Search for the cell housing the specified text and yield its (x, y) center coordinate. 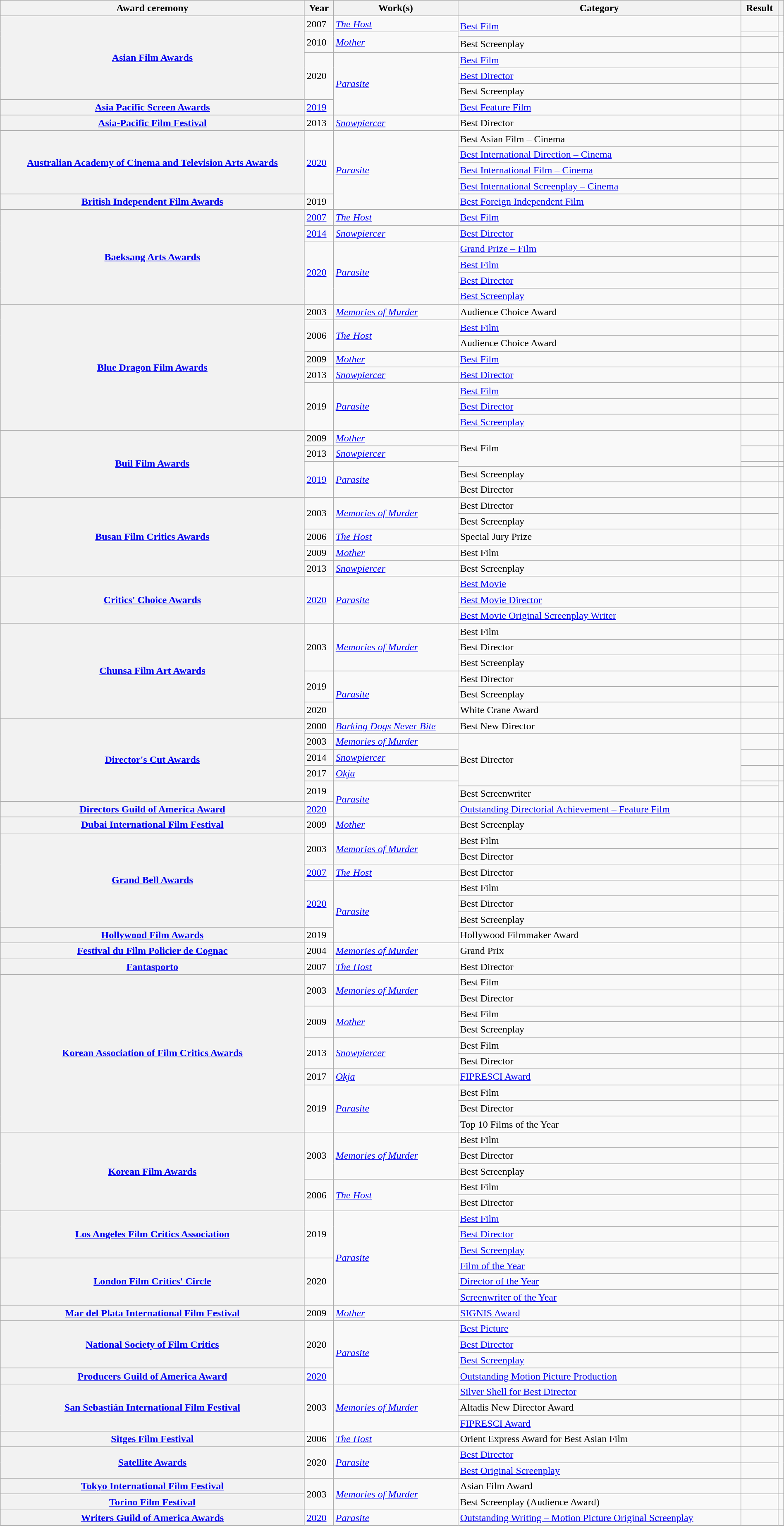
Asia Pacific Screen Awards (152, 107)
Best Feature Film (599, 107)
Outstanding Motion Picture Production (599, 1376)
Work(s) (395, 8)
Best Picture (599, 1329)
2000 (319, 726)
Directors Guild of America Award (152, 809)
Satellite Awards (152, 1463)
Asian Film Awards (152, 58)
Best Original Screenplay (599, 1471)
Buil Film Awards (152, 464)
Award ceremony (152, 8)
London Film Critics' Circle (152, 1282)
Fantasporto (152, 967)
Asian Film Award (599, 1486)
Silver Shell for Best Director (599, 1392)
Asia-Pacific Film Festival (152, 123)
Baeksang Arts Awards (152, 257)
Korean Association of Film Critics Awards (152, 1053)
Tokyo International Film Festival (152, 1486)
Best New Director (599, 726)
National Society of Film Critics (152, 1344)
Grand Prix (599, 951)
Mar del Plata International Film Festival (152, 1313)
Australian Academy of Cinema and Television Arts Awards (152, 162)
Top 10 Films of the Year (599, 1124)
Best Screenwriter (599, 793)
Busan Film Critics Awards (152, 537)
San Sebastián International Film Festival (152, 1407)
Film of the Year (599, 1266)
Los Angeles Film Critics Association (152, 1234)
Result (759, 8)
Best Movie Director (599, 600)
2010 (319, 42)
Chunsa Film Art Awards (152, 671)
Screenwriter of the Year (599, 1297)
Best Screenplay (Audience Award) (599, 1502)
Year (319, 8)
Best Foreign Independent Film (599, 202)
Director of the Year (599, 1282)
Grand Bell Awards (152, 880)
Grand Prize – Film (599, 249)
Outstanding Writing – Motion Picture Original Screenplay (599, 1518)
Director's Cut Awards (152, 759)
Torino Film Festival (152, 1502)
2004 (319, 951)
Best International Screenplay – Cinema (599, 186)
Dubai International Film Festival (152, 825)
Blue Dragon Film Awards (152, 367)
Festival du Film Policier de Cognac (152, 951)
Best International Direction – Cinema (599, 154)
Sitges Film Festival (152, 1439)
Best Movie (599, 584)
SIGNIS Award (599, 1313)
Best International Film – Cinema (599, 170)
Outstanding Directorial Achievement – Feature Film (599, 809)
British Independent Film Awards (152, 202)
Orient Express Award for Best Asian Film (599, 1439)
Korean Film Awards (152, 1171)
Barking Dogs Never Bite (395, 726)
Hollywood Film Awards (152, 935)
Producers Guild of America Award (152, 1376)
Best Asian Film – Cinema (599, 139)
Writers Guild of America Awards (152, 1518)
Hollywood Filmmaker Award (599, 935)
Best Movie Original Screenplay Writer (599, 616)
Critics' Choice Awards (152, 600)
White Crane Award (599, 710)
Special Jury Prize (599, 537)
Altadis New Director Award (599, 1407)
Category (599, 8)
